Locate the cell with the specified text and output its (x, y) center coordinate. 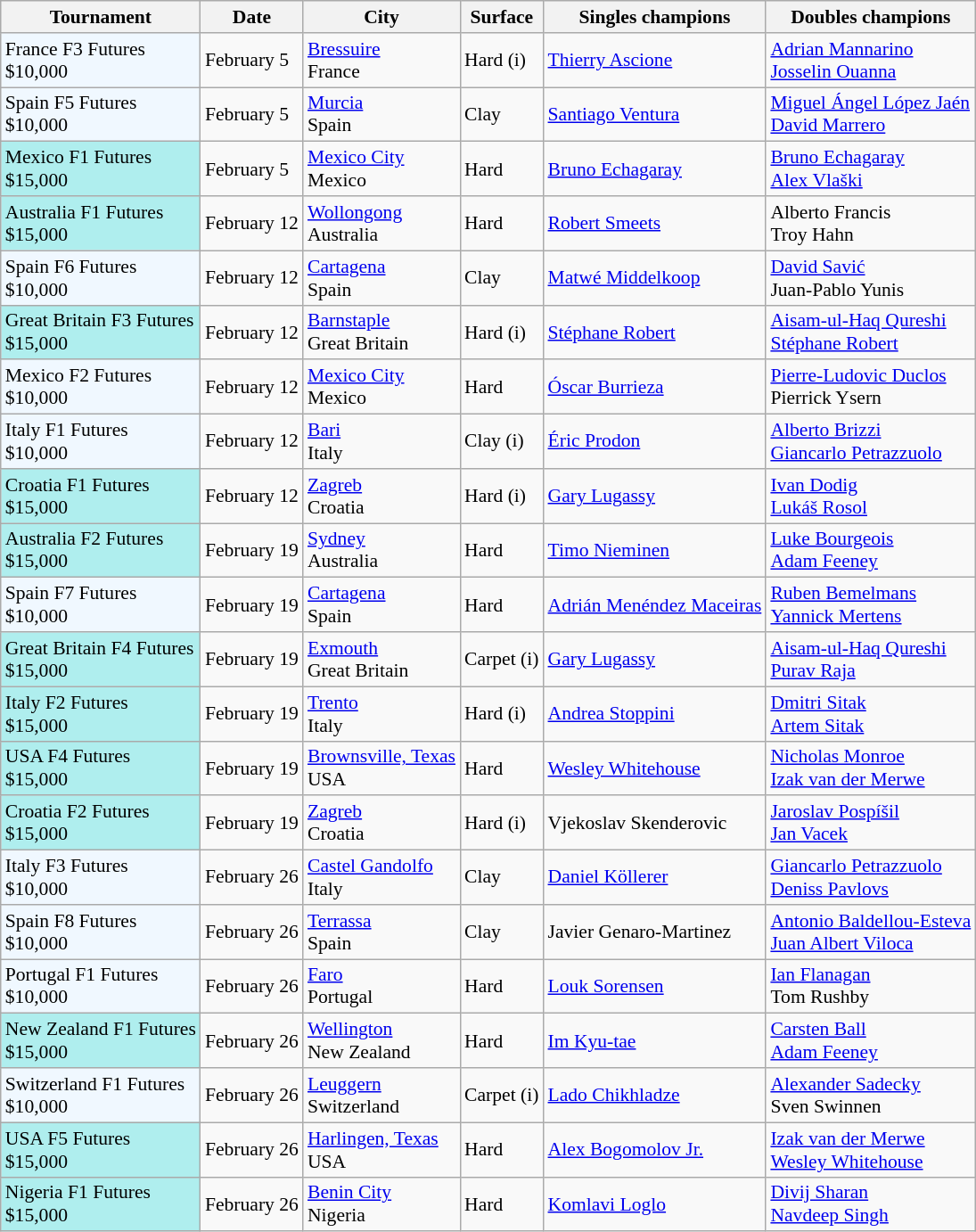
TrentoItaly (381, 713)
Izak van der Merwe Wesley Whitehouse (870, 1150)
BressuireFrance (381, 61)
Croatia F1 Futures$15,000 (101, 496)
Javier Genaro-Martinez (654, 932)
Harlingen, TexasUSA (381, 1150)
Nigeria F1 Futures$15,000 (101, 1203)
Brownsville, TexasUSA (381, 768)
Alex Bogomolov Jr. (654, 1150)
Italy F3 Futures$10,000 (101, 877)
Portugal F1 Futures$10,000 (101, 986)
Great Britain F4 Futures$15,000 (101, 660)
Wesley Whitehouse (654, 768)
Surface (501, 17)
Adrián Menéndez Maceiras (654, 604)
Castel GandolfoItaly (381, 877)
Aisam-ul-Haq Qureshi Stéphane Robert (870, 332)
ExmouthGreat Britain (381, 660)
Dmitri Sitak Artem Sitak (870, 713)
Spain F8 Futures$10,000 (101, 932)
Spain F5 Futures$10,000 (101, 114)
Pierre-Ludovic Duclos Pierrick Ysern (870, 387)
MurciaSpain (381, 114)
Matwé Middelkoop (654, 278)
Divij Sharan Navdeep Singh (870, 1203)
TerrassaSpain (381, 932)
Mexico F1 Futures$15,000 (101, 169)
Komlavi Loglo (654, 1203)
Ruben Bemelmans Yannick Mertens (870, 604)
Jaroslav Pospíšil Jan Vacek (870, 824)
Thierry Ascione (654, 61)
Im Kyu-tae (654, 1041)
Óscar Burrieza (654, 387)
Stéphane Robert (654, 332)
New Zealand F1 Futures$15,000 (101, 1041)
Giancarlo Petrazzuolo Deniss Pavlovs (870, 877)
Santiago Ventura (654, 114)
Italy F2 Futures$15,000 (101, 713)
City (381, 17)
Tournament (101, 17)
Alberto Francis Troy Hahn (870, 223)
Luke Bourgeois Adam Feeney (870, 551)
Ivan Dodig Lukáš Rosol (870, 496)
Ian Flanagan Tom Rushby (870, 986)
Great Britain F3 Futures$15,000 (101, 332)
Date (251, 17)
Miguel Ángel López Jaén David Marrero (870, 114)
Spain F6 Futures$10,000 (101, 278)
Nicholas Monroe Izak van der Merwe (870, 768)
Alexander Sadecky Sven Swinnen (870, 1095)
France F3 Futures$10,000 (101, 61)
Andrea Stoppini (654, 713)
Mexico F2 Futures$10,000 (101, 387)
LeuggernSwitzerland (381, 1095)
Timo Nieminen (654, 551)
FaroPortugal (381, 986)
Carsten Ball Adam Feeney (870, 1041)
Daniel Köllerer (654, 877)
Antonio Baldellou-Esteva Juan Albert Viloca (870, 932)
USA F5 Futures$15,000 (101, 1150)
BarnstapleGreat Britain (381, 332)
USA F4 Futures$15,000 (101, 768)
Robert Smeets (654, 223)
Spain F7 Futures$10,000 (101, 604)
WollongongAustralia (381, 223)
Switzerland F1 Futures$10,000 (101, 1095)
Louk Sorensen (654, 986)
Bruno Echagaray Alex Vlaški (870, 169)
Australia F1 Futures$15,000 (101, 223)
WellingtonNew Zealand (381, 1041)
BariItaly (381, 442)
Aisam-ul-Haq Qureshi Purav Raja (870, 660)
Vjekoslav Skenderovic (654, 824)
Australia F2 Futures$15,000 (101, 551)
Doubles champions (870, 17)
Bruno Echagaray (654, 169)
David Savić Juan-Pablo Yunis (870, 278)
Italy F1 Futures$10,000 (101, 442)
Lado Chikhladze (654, 1095)
Benin CityNigeria (381, 1203)
Alberto Brizzi Giancarlo Petrazzuolo (870, 442)
Singles champions (654, 17)
Adrian Mannarino Josselin Ouanna (870, 61)
SydneyAustralia (381, 551)
Éric Prodon (654, 442)
Croatia F2 Futures$15,000 (101, 824)
Clay (i) (501, 442)
